Identify which cell holds the provided text, then report its (x, y) central coordinate. 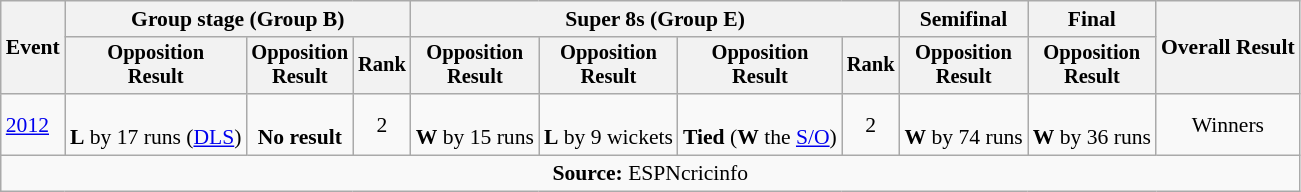
Final (1092, 19)
Tied (W the S/O) (760, 124)
W by 36 runs (1092, 124)
Semifinal (963, 19)
Source: ESPNcricinfo (650, 174)
Event (33, 48)
No result (300, 124)
Overall Result (1228, 48)
W by 74 runs (963, 124)
Winners (1228, 124)
L by 9 wickets (608, 124)
L by 17 runs (DLS) (156, 124)
Group stage (Group B) (238, 19)
W by 15 runs (475, 124)
Super 8s (Group E) (656, 19)
2012 (33, 124)
